Return [X, Y] of the center of cell containing provided text 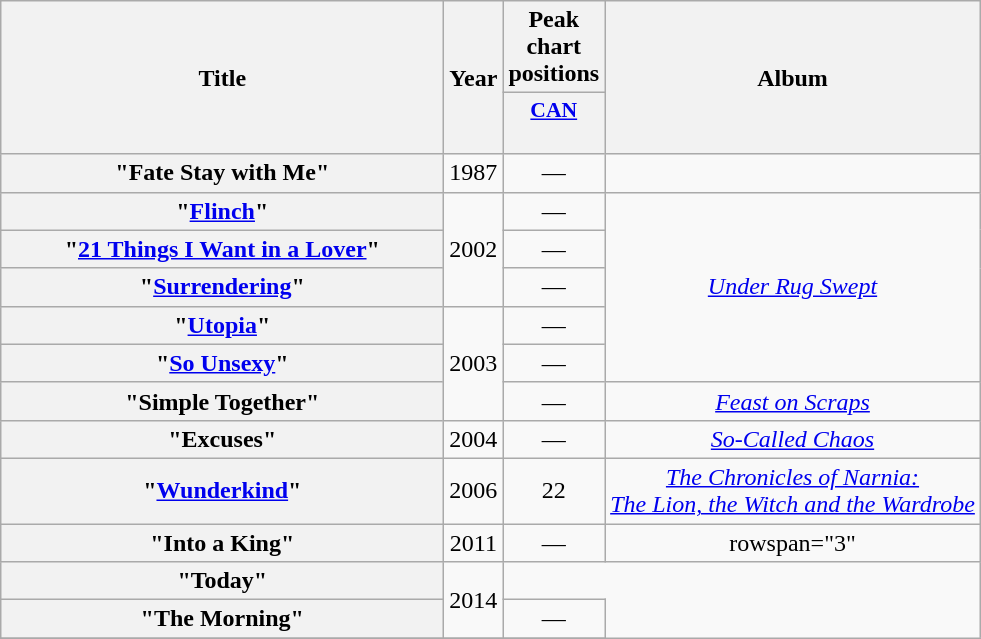
"The Morning" [222, 619]
Peak chart positions [554, 47]
2003 [474, 363]
"Fate Stay with Me" [222, 173]
The Chronicles of Narnia:The Lion, the Witch and the Wardrobe [793, 490]
Album [793, 78]
Title [222, 78]
2002 [474, 249]
"So Unsexy" [222, 363]
2004 [474, 439]
Feast on Scraps [793, 401]
Under Rug Swept [793, 287]
1987 [474, 173]
"Wunderkind" [222, 490]
CAN [554, 124]
2014 [474, 600]
So-Called Chaos [793, 439]
22 [554, 490]
"Today" [222, 581]
"Surrendering" [222, 287]
rowspan="3" [793, 543]
"Simple Together" [222, 401]
2006 [474, 490]
"Utopia" [222, 325]
"Excuses" [222, 439]
"Into a King" [222, 543]
"Flinch" [222, 211]
"21 Things I Want in a Lover" [222, 249]
Year [474, 78]
2011 [474, 543]
